Provide the (X, Y) coordinate of the cell's center where the given text is located.  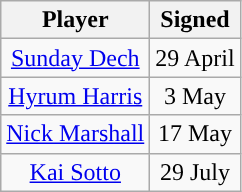
17 May (195, 134)
Nick Marshall (76, 134)
Player (76, 20)
29 July (195, 172)
3 May (195, 96)
Hyrum Harris (76, 96)
29 April (195, 58)
Kai Sotto (76, 172)
Signed (195, 20)
Sunday Dech (76, 58)
